Capture the cell that displays the provided text and extract its [x, y] central coordinate. 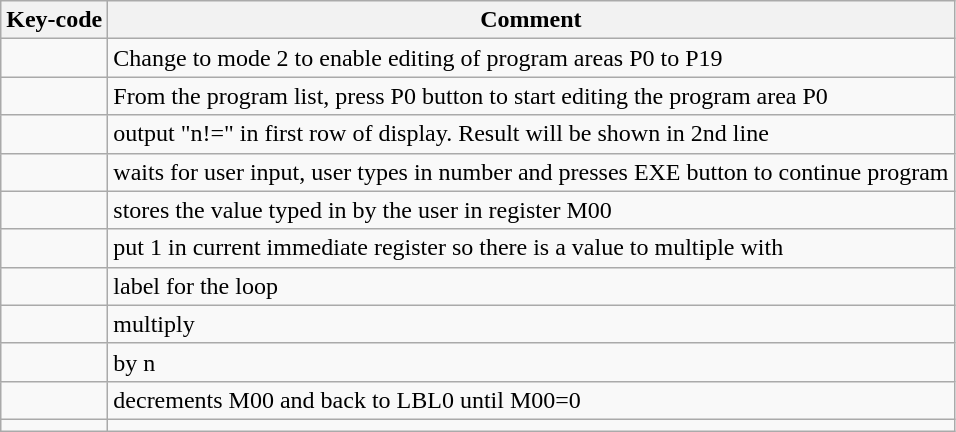
Change to mode 2 to enable editing of program areas P0 to P19 [531, 58]
From the program list, press P0 button to start editing the program area P0 [531, 96]
decrements M00 and back to LBL0 until M00=0 [531, 400]
put 1 in current immediate register so there is a value to multiple with [531, 248]
by n [531, 362]
output "n!=" in first row of display. Result will be shown in 2nd line [531, 134]
stores the value typed in by the user in register M00 [531, 210]
waits for user input, user types in number and presses EXE button to continue program [531, 172]
Comment [531, 20]
Key-code [54, 20]
multiply [531, 324]
label for the loop [531, 286]
